Search for the cell housing the specified text and yield its [x, y] center coordinate. 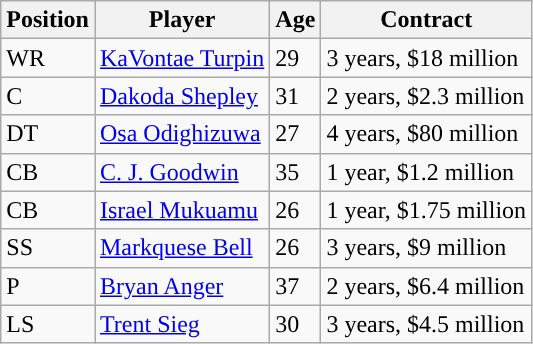
3 years, $18 million [426, 58]
Markquese Bell [182, 248]
Bryan Anger [182, 286]
4 years, $80 million [426, 134]
37 [296, 286]
Age [296, 20]
Dakoda Shepley [182, 96]
1 year, $1.2 million [426, 172]
C. J. Goodwin [182, 172]
KaVontae Turpin [182, 58]
P [48, 286]
3 years, $4.5 million [426, 324]
30 [296, 324]
31 [296, 96]
2 years, $6.4 million [426, 286]
LS [48, 324]
SS [48, 248]
DT [48, 134]
WR [48, 58]
Contract [426, 20]
29 [296, 58]
Israel Mukuamu [182, 210]
27 [296, 134]
C [48, 96]
2 years, $2.3 million [426, 96]
Osa Odighizuwa [182, 134]
35 [296, 172]
1 year, $1.75 million [426, 210]
Position [48, 20]
Player [182, 20]
3 years, $9 million [426, 248]
Trent Sieg [182, 324]
